Return (x, y) of the center of cell containing provided text 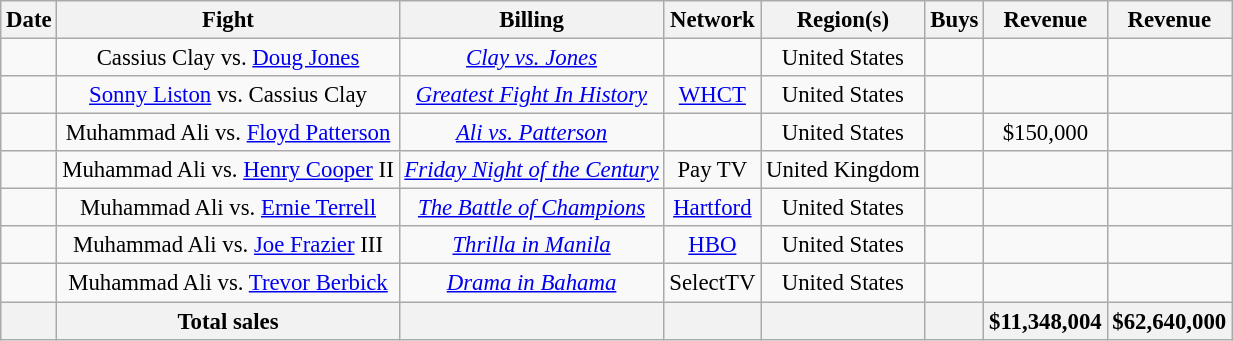
Network (712, 20)
HBO (712, 245)
Pay TV (712, 170)
Drama in Bahama (532, 283)
Date (29, 20)
Thrilla in Manila (532, 245)
Muhammad Ali vs. Joe Frazier III (228, 245)
Friday Night of the Century (532, 170)
Buys (954, 20)
United Kingdom (843, 170)
Sonny Liston vs. Cassius Clay (228, 95)
$62,640,000 (1169, 321)
Fight (228, 20)
Muhammad Ali vs. Floyd Patterson (228, 133)
WHCT (712, 95)
Total sales (228, 321)
Muhammad Ali vs. Ernie Terrell (228, 208)
Billing (532, 20)
Muhammad Ali vs. Trevor Berbick (228, 283)
Ali vs. Patterson (532, 133)
Clay vs. Jones (532, 58)
$150,000 (1046, 133)
Cassius Clay vs. Doug Jones (228, 58)
Region(s) (843, 20)
Greatest Fight In History (532, 95)
$11,348,004 (1046, 321)
Muhammad Ali vs. Henry Cooper II (228, 170)
The Battle of Champions (532, 208)
SelectTV (712, 283)
Hartford (712, 208)
